Pinpoint the cell where the given text exists, returning its (X, Y) midpoint coordinate. 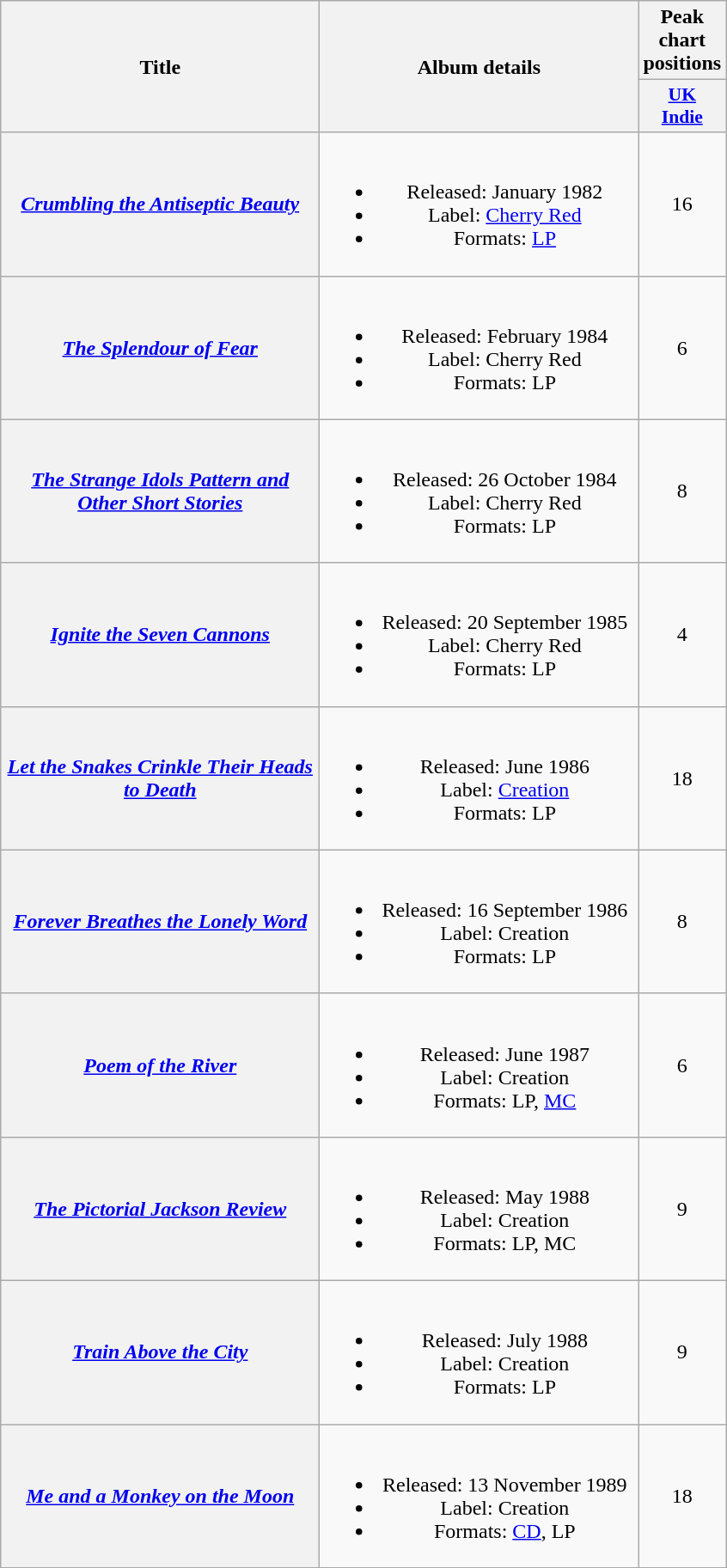
UKIndie (682, 107)
Released: 16 September 1986Label: CreationFormats: LP (480, 921)
The Pictorial Jackson Review (160, 1208)
Released: July 1988Label: CreationFormats: LP (480, 1352)
Released: 13 November 1989Label: CreationFormats: CD, LP (480, 1497)
Me and a Monkey on the Moon (160, 1497)
Crumbling the Antiseptic Beauty (160, 204)
Released: June 1986Label: CreationFormats: LP (480, 778)
Released: 26 October 1984Label: Cherry RedFormats: LP (480, 491)
Let the Snakes Crinkle Their Heads to Death (160, 778)
Released: June 1987Label: CreationFormats: LP, MC (480, 1065)
16 (682, 204)
Poem of the River (160, 1065)
Peak chart positions (682, 40)
The Strange Idols Pattern and Other Short Stories (160, 491)
Released: May 1988Label: CreationFormats: LP, MC (480, 1208)
Forever Breathes the Lonely Word (160, 921)
Album details (480, 67)
Ignite the Seven Cannons (160, 634)
Released: 20 September 1985Label: Cherry RedFormats: LP (480, 634)
Train Above the City (160, 1352)
4 (682, 634)
Released: January 1982Label: Cherry RedFormats: LP (480, 204)
The Splendour of Fear (160, 347)
Released: February 1984Label: Cherry RedFormats: LP (480, 347)
Title (160, 67)
